Search for the cell housing the specified text and yield its [x, y] center coordinate. 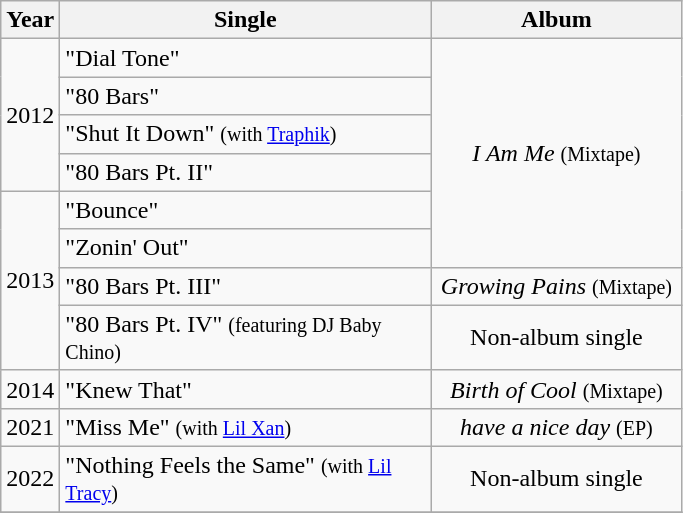
"80 Bars" [246, 96]
"Knew That" [246, 389]
"80 Bars Pt. III" [246, 286]
Birth of Cool (Mixtape) [556, 389]
"Dial Tone" [246, 58]
2014 [30, 389]
"Zonin' Out" [246, 248]
I Am Me (Mixtape) [556, 153]
"Bounce" [246, 210]
"Miss Me" (with Lil Xan) [246, 427]
Growing Pains (Mixtape) [556, 286]
2022 [30, 478]
"Shut It Down" (with Traphik) [246, 134]
2021 [30, 427]
have a nice day (EP) [556, 427]
Album [556, 20]
"Nothing Feels the Same" (with Lil Tracy) [246, 478]
"80 Bars Pt. IV" (featuring DJ Baby Chino) [246, 338]
Year [30, 20]
2012 [30, 115]
Single [246, 20]
"80 Bars Pt. II" [246, 172]
2013 [30, 280]
